Output the [x, y] coordinate of the center of the cell containing the given text.  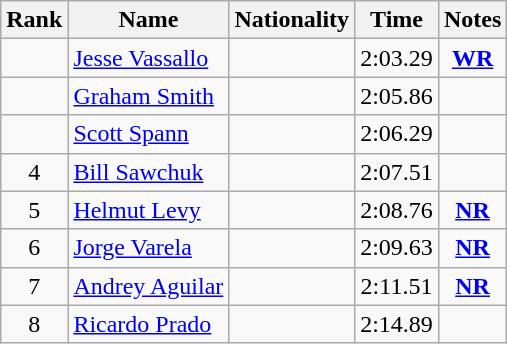
2:09.63 [397, 248]
2:05.86 [397, 96]
Jesse Vassallo [148, 58]
Andrey Aguilar [148, 286]
2:08.76 [397, 210]
7 [34, 286]
Bill Sawchuk [148, 172]
6 [34, 248]
2:07.51 [397, 172]
Time [397, 20]
2:11.51 [397, 286]
Rank [34, 20]
2:03.29 [397, 58]
2:14.89 [397, 324]
Scott Spann [148, 134]
Ricardo Prado [148, 324]
Helmut Levy [148, 210]
Graham Smith [148, 96]
Nationality [292, 20]
8 [34, 324]
Jorge Varela [148, 248]
Name [148, 20]
Notes [472, 20]
2:06.29 [397, 134]
WR [472, 58]
4 [34, 172]
5 [34, 210]
